Extract the (x, y) coordinate from the center of the cell holding the provided text.  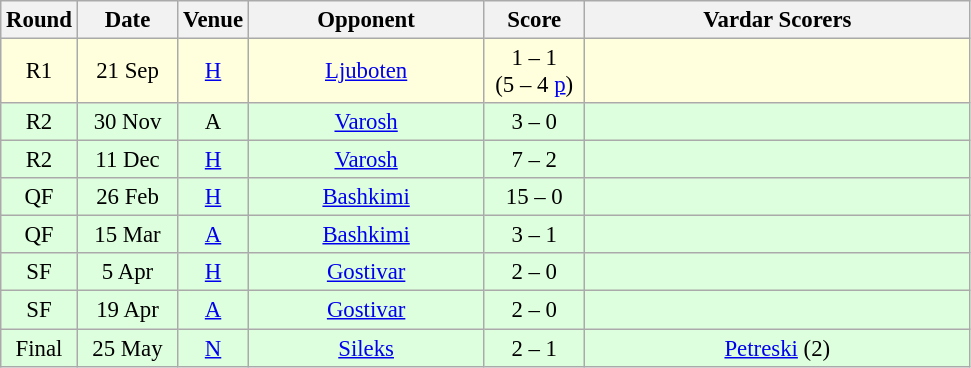
Date (128, 20)
11 Dec (128, 160)
2 – 1 (534, 348)
Sileks (366, 348)
3 – 0 (534, 122)
Final (39, 348)
30 Nov (128, 122)
N (214, 348)
21 Sep (128, 72)
1 – 1(5 – 4 p) (534, 72)
Vardar Scorers (778, 20)
Round (39, 20)
26 Feb (128, 197)
15 Mar (128, 235)
25 May (128, 348)
Venue (214, 20)
Ljuboten (366, 72)
5 Apr (128, 273)
15 – 0 (534, 197)
R1 (39, 72)
3 – 1 (534, 235)
Opponent (366, 20)
7 – 2 (534, 160)
Petreski (2) (778, 348)
19 Apr (128, 310)
Score (534, 20)
